For the text-containing cell, return its midpoint in (X, Y) coordinate format. 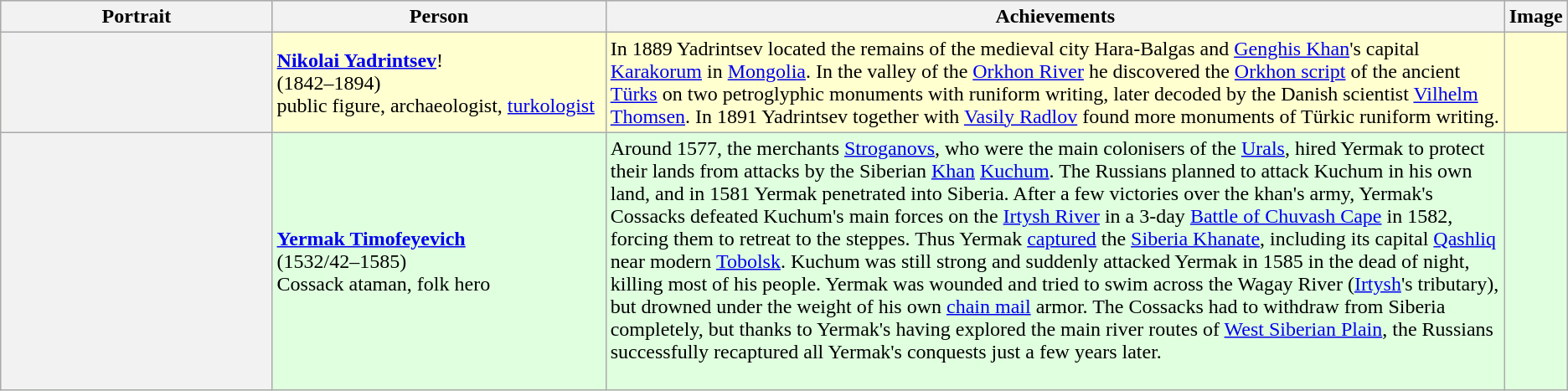
Nikolai Yadrintsev!(1842–1894)public figure, archaeologist, turkologist (439, 82)
Yermak Timofeyevich (1532/42–1585)Cossack ataman, folk hero (439, 261)
Achievements (1055, 17)
Image (1536, 17)
Portrait (137, 17)
Person (439, 17)
